Extract the (X, Y) coordinate from the center of the cell holding the provided text.  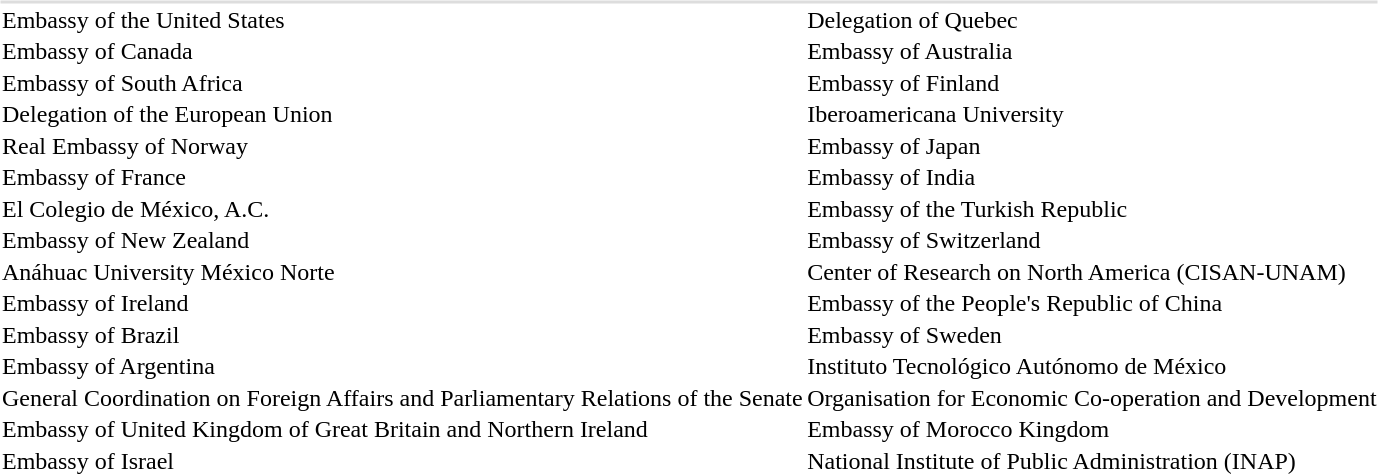
Anáhuac University México Norte (402, 272)
Delegation of Quebec (1092, 20)
Instituto Tecnológico Autónomo de México (1092, 367)
Embassy of Japan (1092, 146)
Embassy of Ireland (402, 303)
Organisation for Economic Co-operation and Development (1092, 398)
Embassy of the Turkish Republic (1092, 209)
Embassy of the United States (402, 20)
Delegation of the European Union (402, 115)
Embassy of South Africa (402, 83)
Embassy of Canada (402, 51)
General Coordination on Foreign Affairs and Parliamentary Relations of the Senate (402, 398)
El Colegio de México, A.C. (402, 209)
Embassy of the People's Republic of China (1092, 303)
Embassy of Australia (1092, 51)
Embassy of France (402, 177)
Embassy of United Kingdom of Great Britain and Northern Ireland (402, 429)
Center of Research on North America (CISAN-UNAM) (1092, 272)
Embassy of Switzerland (1092, 241)
Embassy of Brazil (402, 335)
Embassy of Argentina (402, 367)
Embassy of Morocco Kingdom (1092, 429)
Embassy of New Zealand (402, 241)
Embassy of Finland (1092, 83)
Embassy of Sweden (1092, 335)
Embassy of India (1092, 177)
Iberoamericana University (1092, 115)
Real Embassy of Norway (402, 146)
